From the cell containing the given text, extract its center point as (X, Y) coordinate. 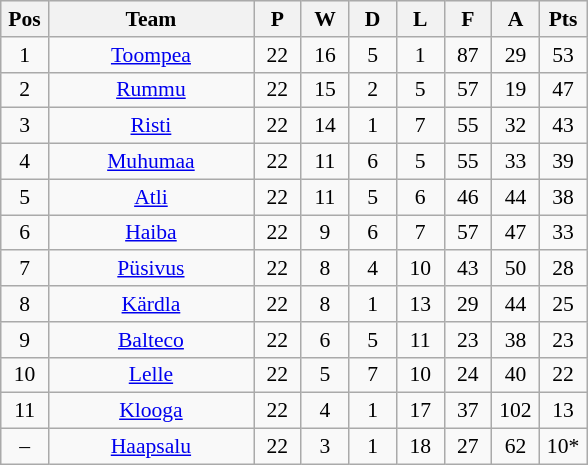
Toompea (150, 55)
53 (563, 55)
Balteco (150, 340)
Muhumaa (150, 162)
24 (468, 375)
17 (420, 411)
40 (516, 375)
P (278, 19)
Kärdla (150, 304)
18 (420, 447)
Haapsalu (150, 447)
16 (325, 55)
A (516, 19)
37 (468, 411)
Risti (150, 126)
W (325, 19)
32 (516, 126)
Rummu (150, 90)
Pos (25, 19)
F (468, 19)
14 (325, 126)
62 (516, 447)
39 (563, 162)
102 (516, 411)
L (420, 19)
Pts (563, 19)
10* (563, 447)
50 (516, 269)
Lelle (150, 375)
– (25, 447)
Haiba (150, 233)
Klooga (150, 411)
87 (468, 55)
Atli (150, 197)
25 (563, 304)
15 (325, 90)
19 (516, 90)
Team (150, 19)
D (373, 19)
Püsivus (150, 269)
28 (563, 269)
46 (468, 197)
27 (468, 447)
